Return the (x, y) coordinate for the center point of the cell that contains the specified text.  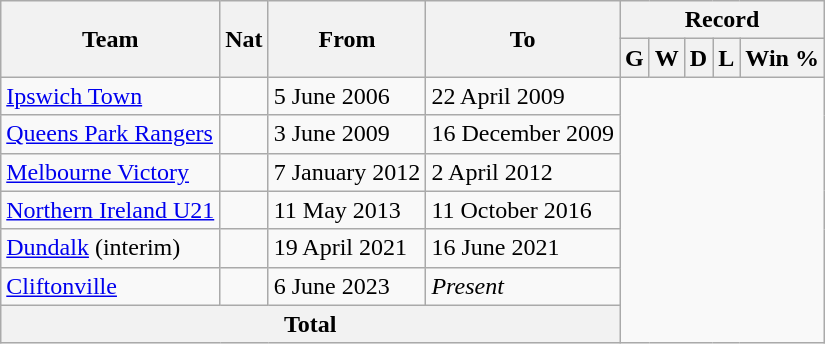
22 April 2009 (523, 96)
5 June 2006 (347, 96)
W (666, 58)
Win % (782, 58)
G (635, 58)
2 April 2012 (523, 172)
Total (310, 324)
11 October 2016 (523, 210)
Dundalk (interim) (110, 248)
Queens Park Rangers (110, 134)
7 January 2012 (347, 172)
Ipswich Town (110, 96)
6 June 2023 (347, 286)
Cliftonville (110, 286)
L (726, 58)
Northern Ireland U21 (110, 210)
Team (110, 39)
D (698, 58)
3 June 2009 (347, 134)
16 December 2009 (523, 134)
19 April 2021 (347, 248)
Present (523, 286)
Record (722, 20)
To (523, 39)
16 June 2021 (523, 248)
Melbourne Victory (110, 172)
11 May 2013 (347, 210)
From (347, 39)
Nat (244, 39)
